Output the [X, Y] coordinate of the center of the cell containing the given text.  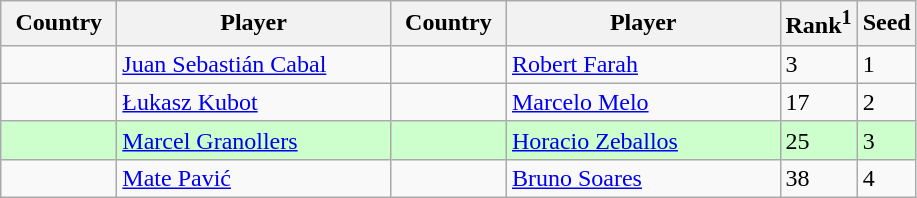
1 [886, 64]
Seed [886, 24]
Marcel Granollers [254, 140]
17 [818, 102]
Marcelo Melo [643, 102]
Horacio Zeballos [643, 140]
38 [818, 178]
Robert Farah [643, 64]
Bruno Soares [643, 178]
Łukasz Kubot [254, 102]
2 [886, 102]
Rank1 [818, 24]
Mate Pavić [254, 178]
Juan Sebastián Cabal [254, 64]
25 [818, 140]
4 [886, 178]
